Provide the (X, Y) coordinate of the cell's center where the given text is located.  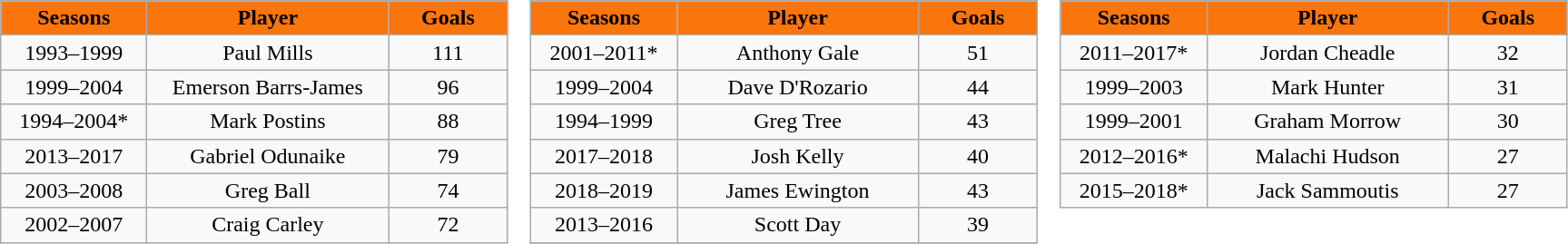
2017–2018 (603, 156)
Josh Kelly (798, 156)
2013–2016 (603, 225)
30 (1507, 122)
2001–2011* (603, 53)
2003–2008 (74, 190)
Paul Mills (268, 53)
Jordan Cheadle (1327, 53)
1999–2001 (1133, 122)
39 (979, 225)
1994–2004* (74, 122)
Mark Hunter (1327, 87)
31 (1507, 87)
32 (1507, 53)
Craig Carley (268, 225)
James Ewington (798, 190)
111 (449, 53)
2013–2017 (74, 156)
2018–2019 (603, 190)
79 (449, 156)
44 (979, 87)
1994–1999 (603, 122)
Malachi Hudson (1327, 156)
1993–1999 (74, 53)
2015–2018* (1133, 190)
Scott Day (798, 225)
Greg Tree (798, 122)
51 (979, 53)
72 (449, 225)
88 (449, 122)
Jack Sammoutis (1327, 190)
2002–2007 (74, 225)
1999–2003 (1133, 87)
Graham Morrow (1327, 122)
Mark Postins (268, 122)
74 (449, 190)
Anthony Gale (798, 53)
40 (979, 156)
96 (449, 87)
Gabriel Odunaike (268, 156)
Greg Ball (268, 190)
2012–2016* (1133, 156)
Dave D'Rozario (798, 87)
2011–2017* (1133, 53)
Emerson Barrs-James (268, 87)
